Determine the (x, y) coordinate at the center of the cell enclosing the given text.  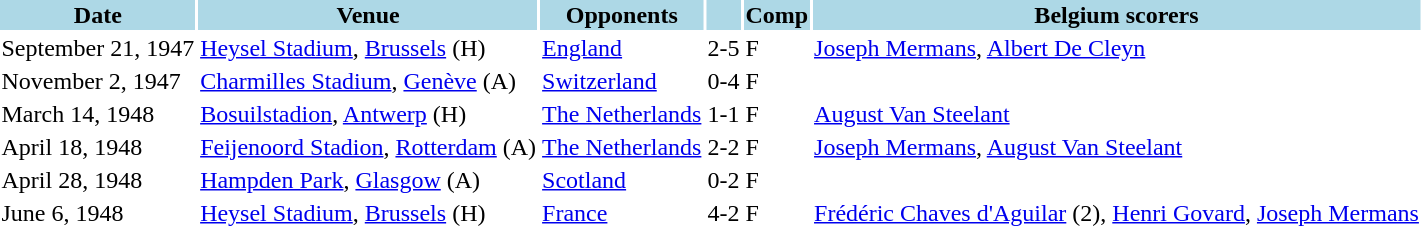
Heysel Stadium, Brussels (H) (368, 48)
2-2 (724, 147)
Joseph Mermans, August Van Steelant (1117, 147)
1-1 (724, 114)
Joseph Mermans, Albert De Cleyn (1117, 48)
Scotland (622, 180)
September 21, 1947 (98, 48)
Opponents (622, 15)
Switzerland (622, 81)
April 28, 1948 (98, 180)
Venue (368, 15)
England (622, 48)
Date (98, 15)
April 18, 1948 (98, 147)
Feijenoord Stadion, Rotterdam (A) (368, 147)
2-5 (724, 48)
Charmilles Stadium, Genève (A) (368, 81)
August Van Steelant (1117, 114)
Belgium scorers (1117, 15)
0-4 (724, 81)
Hampden Park, Glasgow (A) (368, 180)
0-2 (724, 180)
Comp (777, 15)
Bosuilstadion, Antwerp (H) (368, 114)
November 2, 1947 (98, 81)
March 14, 1948 (98, 114)
